Return (X, Y) of the center of cell containing provided text 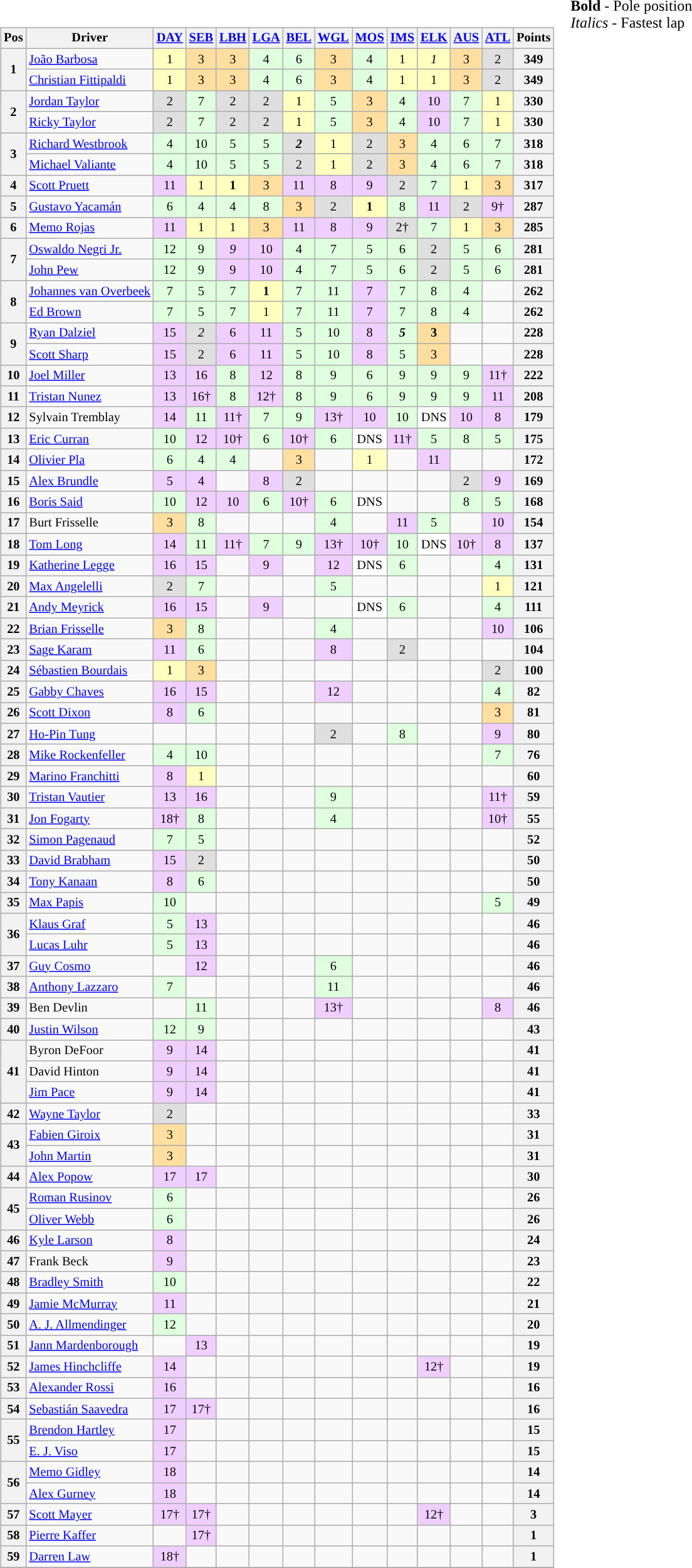
Gustavo Yacamán (89, 207)
80 (533, 734)
Tony Kanaan (89, 882)
40 (13, 1029)
Max Angelelli (89, 587)
Katherine Legge (89, 565)
Scott Mayer (89, 1515)
Wayne Taylor (89, 1114)
Joel Miller (89, 375)
Sébastien Bourdais (89, 671)
ATL (498, 38)
48 (13, 1282)
121 (533, 587)
29 (13, 776)
Tom Long (89, 544)
Brendon Hartley (89, 1430)
DAY (170, 38)
27 (13, 734)
David Hinton (89, 1072)
Memo Gidley (89, 1472)
Fabien Giroix (89, 1135)
Jann Mardenborough (89, 1346)
Bradley Smith (89, 1282)
Points (533, 38)
Andy Meyrick (89, 607)
47 (13, 1262)
Frank Beck (89, 1262)
Pos (13, 38)
Christian Fittipaldi (89, 80)
Jon Fogarty (89, 818)
Memo Rojas (89, 228)
60 (533, 776)
Sage Karam (89, 650)
104 (533, 650)
Ben Devlin (89, 1008)
LGA (266, 38)
Simon Pagenaud (89, 840)
208 (533, 397)
Marino Franchitti (89, 776)
285 (533, 228)
Sylvain Tremblay (89, 417)
Max Papis (89, 903)
Justin Wilson (89, 1029)
222 (533, 375)
Ricky Taylor (89, 122)
Scott Pruett (89, 186)
51 (13, 1346)
39 (13, 1008)
287 (533, 207)
Johannes van Overbeek (89, 291)
Guy Cosmo (89, 966)
179 (533, 417)
28 (13, 755)
Alex Popow (89, 1177)
ELK (434, 38)
Byron DeFoor (89, 1050)
Roman Rusinov (89, 1198)
Kyle Larson (89, 1240)
36 (13, 934)
John Martin (89, 1156)
317 (533, 186)
16† (201, 397)
57 (13, 1515)
32 (13, 840)
John Pew (89, 270)
Driver (89, 38)
58 (13, 1535)
9† (498, 207)
Pierre Kaffer (89, 1535)
82 (533, 692)
53 (13, 1388)
Klaus Graf (89, 924)
Alexander Rossi (89, 1388)
168 (533, 502)
Jordan Taylor (89, 102)
Ho-Pin Tung (89, 734)
AUS (466, 38)
111 (533, 607)
81 (533, 713)
37 (13, 966)
76 (533, 755)
Jamie McMurray (89, 1304)
Jim Pace (89, 1092)
100 (533, 671)
Alex Brundle (89, 481)
44 (13, 1177)
Oliver Webb (89, 1219)
Brian Frisselle (89, 629)
Richard Westbrook (89, 144)
56 (13, 1483)
45 (13, 1208)
175 (533, 439)
Lucas Luhr (89, 945)
Oswaldo Negri Jr. (89, 249)
Gabby Chaves (89, 692)
42 (13, 1114)
Darren Law (89, 1557)
SEB (201, 38)
38 (13, 987)
Anthony Lazzaro (89, 987)
137 (533, 544)
131 (533, 565)
Olivier Pla (89, 460)
IMS (402, 38)
Scott Sharp (89, 354)
Burt Frisselle (89, 523)
Boris Said (89, 502)
Michael Valiante (89, 165)
154 (533, 523)
Eric Curran (89, 439)
James Hinchcliffe (89, 1367)
106 (533, 629)
João Barbosa (89, 59)
2† (402, 228)
WGL (333, 38)
169 (533, 481)
BEL (299, 38)
David Brabham (89, 860)
Scott Dixon (89, 713)
Alex Gurney (89, 1493)
E. J. Viso (89, 1451)
Ed Brown (89, 312)
Tristan Nunez (89, 397)
54 (13, 1409)
Tristan Vautier (89, 797)
34 (13, 882)
172 (533, 460)
A. J. Allmendinger (89, 1325)
LBH (233, 38)
35 (13, 903)
25 (13, 692)
Sebastián Saavedra (89, 1409)
Mike Rockenfeller (89, 755)
MOS (370, 38)
Ryan Dalziel (89, 333)
